Search for the cell housing the specified text and yield its (X, Y) center coordinate. 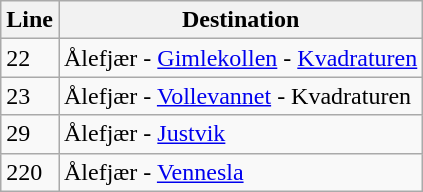
22 (30, 58)
29 (30, 134)
Ålefjær - Justvik (240, 134)
Line (30, 20)
Destination (240, 20)
220 (30, 172)
23 (30, 96)
Ålefjær - Vennesla (240, 172)
Ålefjær - Gimlekollen - Kvadraturen (240, 58)
Ålefjær - Vollevannet - Kvadraturen (240, 96)
